Pinpoint the cell where the given text exists, returning its [x, y] midpoint coordinate. 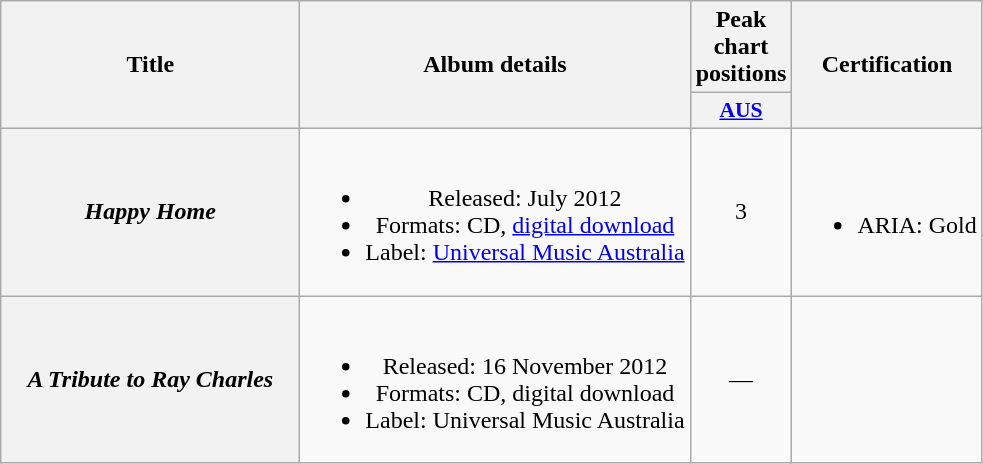
— [741, 380]
Album details [495, 65]
Certification [887, 65]
Released: 16 November 2012Formats: CD, digital downloadLabel: Universal Music Australia [495, 380]
A Tribute to Ray Charles [150, 380]
Happy Home [150, 212]
3 [741, 212]
Title [150, 65]
Peak chart positions [741, 47]
AUS [741, 111]
Released: July 2012Formats: CD, digital downloadLabel: Universal Music Australia [495, 212]
ARIA: Gold [887, 212]
